From the cell containing the given text, extract its center point as [x, y] coordinate. 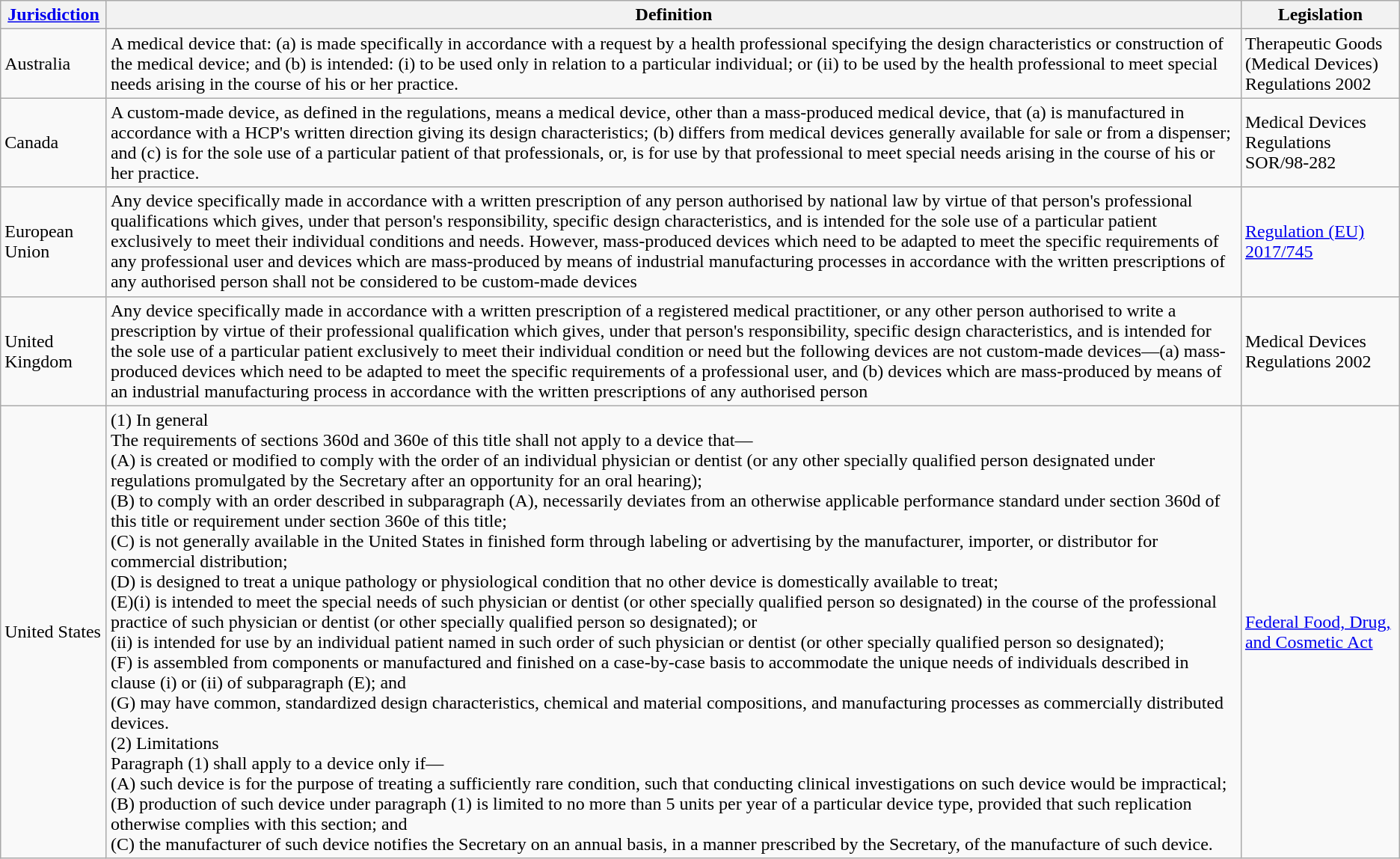
Definition [673, 15]
Therapeutic Goods (Medical Devices) Regulations 2002 [1320, 64]
Canada [54, 142]
European Union [54, 242]
Australia [54, 64]
Federal Food, Drug, and Cosmetic Act [1320, 632]
Medical Devices Regulations SOR/98-282 [1320, 142]
United Kingdom [54, 351]
Jurisdiction [54, 15]
United States [54, 632]
Medical Devices Regulations 2002 [1320, 351]
Regulation (EU) 2017/745 [1320, 242]
Legislation [1320, 15]
